Pinpoint the cell where the given text exists, returning its [x, y] midpoint coordinate. 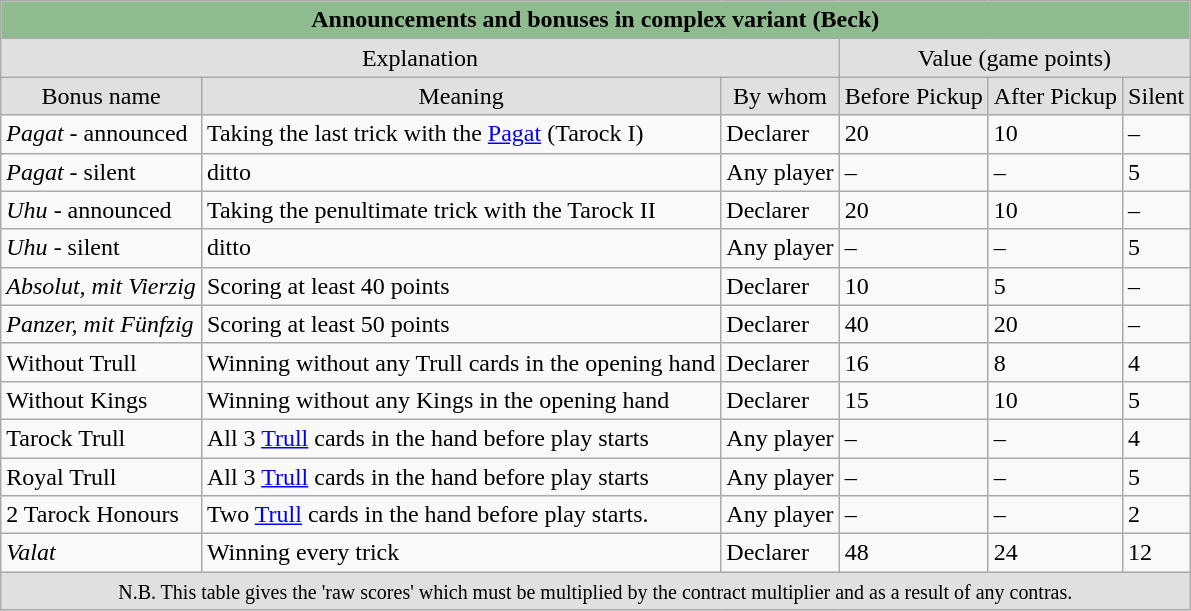
8 [1055, 362]
Scoring at least 50 points [460, 324]
Two Trull cards in the hand before play starts. [460, 515]
Panzer, mit Fünfzig [102, 324]
Royal Trull [102, 477]
Before Pickup [914, 96]
Pagat - announced [102, 134]
Bonus name [102, 96]
Tarock Trull [102, 438]
After Pickup [1055, 96]
Without Trull [102, 362]
48 [914, 553]
2 [1156, 515]
Silent [1156, 96]
Winning every trick [460, 553]
Announcements and bonuses in complex variant (Beck) [596, 20]
40 [914, 324]
15 [914, 400]
Meaning [460, 96]
Absolut, mit Vierzig [102, 286]
Pagat - silent [102, 172]
Valat [102, 553]
24 [1055, 553]
Explanation [420, 58]
Winning without any Trull cards in the opening hand [460, 362]
Value (game points) [1014, 58]
By whom [780, 96]
Taking the penultimate trick with the Tarock II [460, 210]
Uhu - silent [102, 248]
Taking the last trick with the Pagat (Tarock I) [460, 134]
Without Kings [102, 400]
2 Tarock Honours [102, 515]
Uhu - announced [102, 210]
16 [914, 362]
12 [1156, 553]
N.B. This table gives the 'raw scores' which must be multiplied by the contract multiplier and as a result of any contras. [596, 591]
Winning without any Kings in the opening hand [460, 400]
Scoring at least 40 points [460, 286]
